Detect which cell encompasses the target text, then output its (x, y) center coordinate. 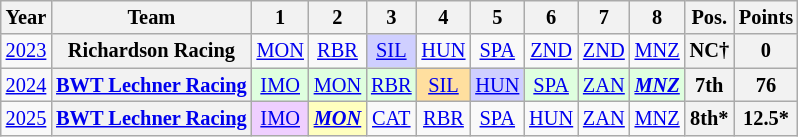
Richardson Racing (151, 51)
1 (280, 17)
2023 (26, 51)
4 (444, 17)
7th (710, 85)
Points (766, 17)
CAT (391, 118)
2025 (26, 118)
8 (658, 17)
7 (604, 17)
2 (338, 17)
NC† (710, 51)
0 (766, 51)
Pos. (710, 17)
2024 (26, 85)
12.5* (766, 118)
3 (391, 17)
Year (26, 17)
8th* (710, 118)
76 (766, 85)
6 (551, 17)
5 (497, 17)
Team (151, 17)
